Find where the given text appears and provide that cell's center as [X, Y] coordinate. 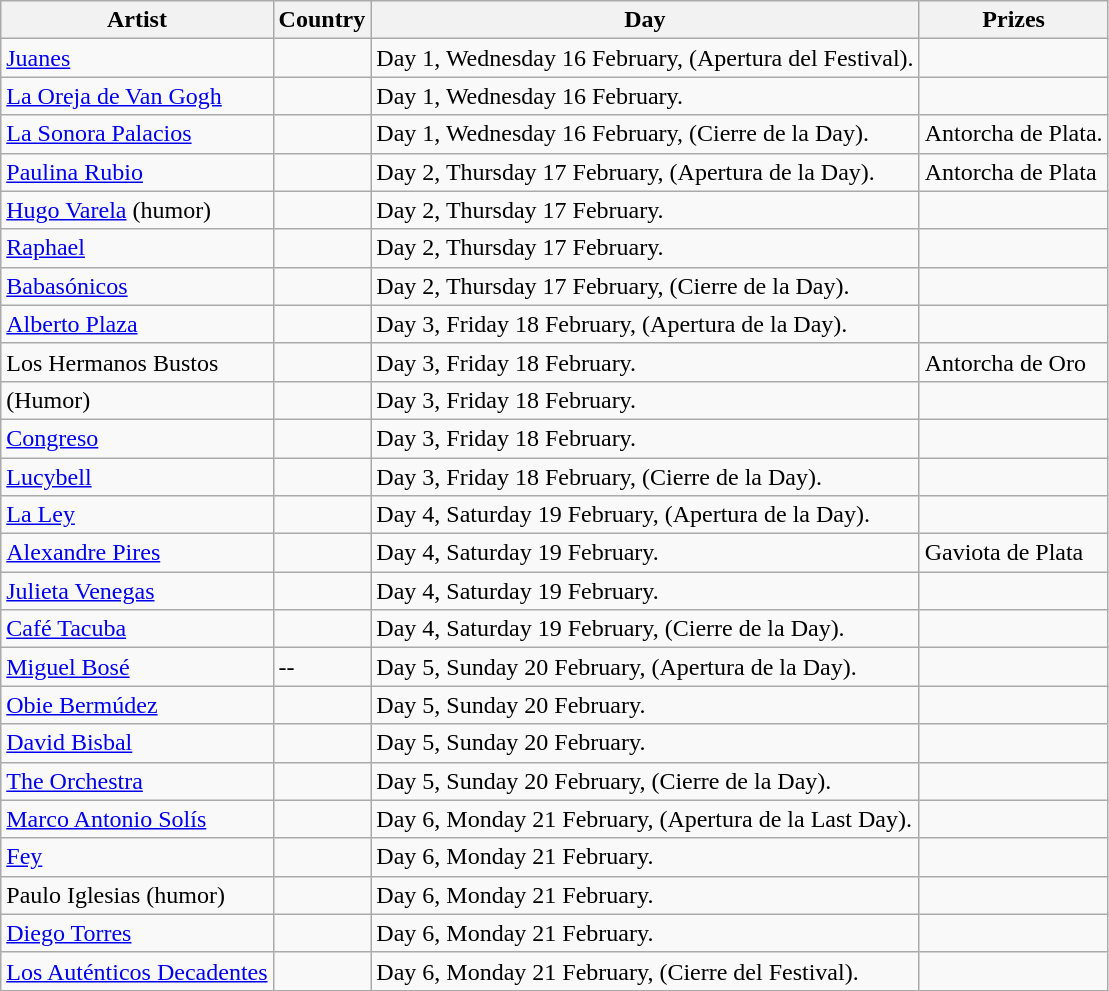
Prizes [1014, 20]
Hugo Varela (humor) [137, 210]
Babasónicos [137, 286]
Café Tacuba [137, 629]
-- [322, 667]
The Orchestra [137, 781]
Day 2, Thursday 17 February, (Apertura de la Day). [645, 172]
Day 1, Wednesday 16 February, (Apertura del Festival). [645, 58]
Day 4, Saturday 19 February, (Cierre de la Day). [645, 629]
Day 1, Wednesday 16 February, (Cierre de la Day). [645, 134]
Congreso [137, 438]
Paulo Iglesias (humor) [137, 895]
Alexandre Pires [137, 553]
Day 6, Monday 21 February, (Apertura de la Last Day). [645, 819]
La Sonora Palacios [137, 134]
Los Auténticos Decadentes [137, 971]
Fey [137, 857]
Obie Bermúdez [137, 705]
Juanes [137, 58]
Day 3, Friday 18 February, (Cierre de la Day). [645, 477]
Day [645, 20]
Julieta Venegas [137, 591]
(Humor) [137, 400]
Paulina Rubio [137, 172]
La Ley [137, 515]
David Bisbal [137, 743]
Antorcha de Oro [1014, 362]
Antorcha de Plata [1014, 172]
Diego Torres [137, 933]
Day 6, Monday 21 February, (Cierre del Festival). [645, 971]
Day 5, Sunday 20 February, (Apertura de la Day). [645, 667]
Artist [137, 20]
Lucybell [137, 477]
Country [322, 20]
Alberto Plaza [137, 324]
La Oreja de Van Gogh [137, 96]
Marco Antonio Solís [137, 819]
Miguel Bosé [137, 667]
Day 3, Friday 18 February, (Apertura de la Day). [645, 324]
Raphael [137, 248]
Los Hermanos Bustos [137, 362]
Day 1, Wednesday 16 February. [645, 96]
Antorcha de Plata. [1014, 134]
Day 5, Sunday 20 February, (Cierre de la Day). [645, 781]
Day 2, Thursday 17 February, (Cierre de la Day). [645, 286]
Day 4, Saturday 19 February, (Apertura de la Day). [645, 515]
Gaviota de Plata [1014, 553]
